Output the (x, y) coordinate of the center of the cell containing the given text.  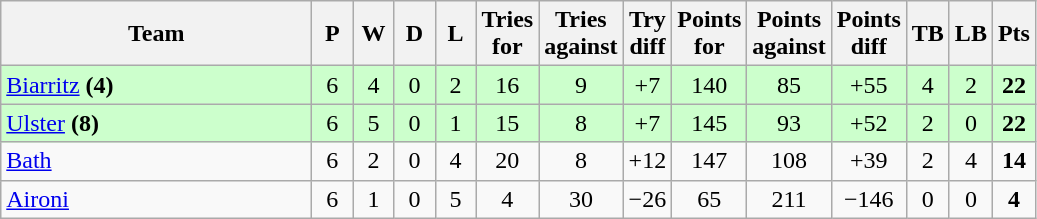
14 (1014, 161)
P (332, 34)
Aironi (156, 199)
211 (789, 199)
85 (789, 85)
20 (508, 161)
+39 (868, 161)
+52 (868, 123)
147 (710, 161)
Ulster (8) (156, 123)
15 (508, 123)
LB (970, 34)
Points against (789, 34)
Tries for (508, 34)
TB (928, 34)
Points for (710, 34)
−26 (648, 199)
Bath (156, 161)
9 (581, 85)
Team (156, 34)
140 (710, 85)
D (414, 34)
Pts (1014, 34)
Tries against (581, 34)
65 (710, 199)
+12 (648, 161)
145 (710, 123)
Biarritz (4) (156, 85)
16 (508, 85)
Try diff (648, 34)
L (456, 34)
W (374, 34)
93 (789, 123)
30 (581, 199)
+55 (868, 85)
108 (789, 161)
−146 (868, 199)
Points diff (868, 34)
